Return (x, y) of the center of cell containing provided text 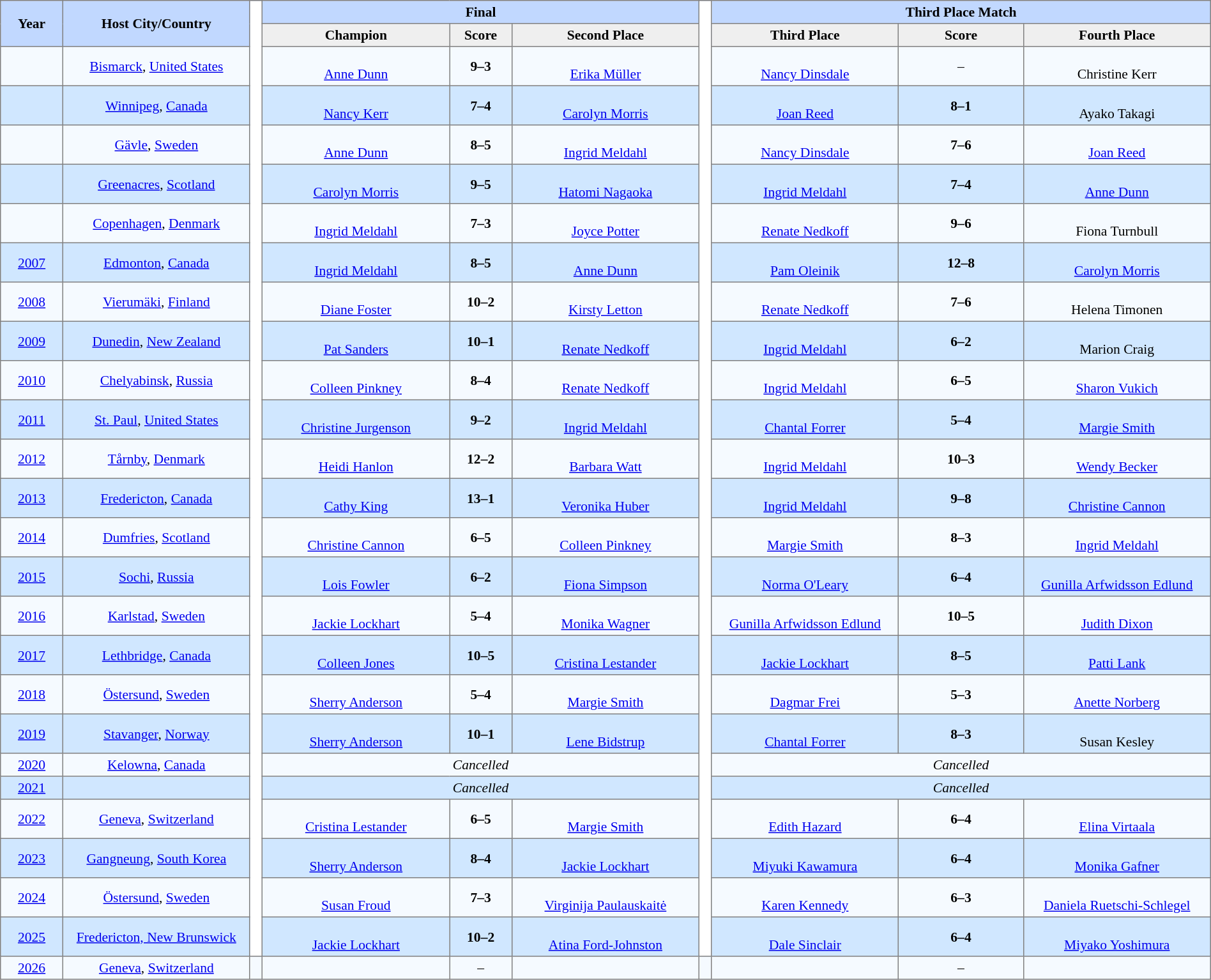
2020 (32, 765)
Kirsty Letton (605, 302)
Wendy Becker (1116, 459)
Miyuki Kawamura (805, 858)
Bismarck, United States (156, 66)
Erika Müller (605, 66)
6–3 (961, 898)
9–3 (481, 66)
Third Place (805, 35)
Pat Sanders (356, 341)
2018 (32, 695)
Atina Ford-Johnston (605, 937)
8–1 (961, 105)
Fourth Place (1116, 35)
9–2 (481, 419)
Ayako Takagi (1116, 105)
Dumfries, Scotland (156, 538)
Sharon Vukich (1116, 381)
5–3 (961, 695)
Monika Wagner (605, 616)
Fredericton, New Brunswick (156, 937)
Winnipeg, Canada (156, 105)
Susan Kesley (1116, 734)
2021 (32, 788)
Edith Hazard (805, 819)
Dunedin, New Zealand (156, 341)
Monika Gafner (1116, 858)
Third Place Match (961, 12)
2014 (32, 538)
Daniela Ruetschi-Schlegel (1116, 898)
Miyako Yoshimura (1116, 937)
Kelowna, Canada (156, 765)
Year (32, 24)
Barbara Watt (605, 459)
Dagmar Frei (805, 695)
2012 (32, 459)
Lethbridge, Canada (156, 655)
13–1 (481, 498)
Stavanger, Norway (156, 734)
Elina Virtaala (1116, 819)
St. Paul, United States (156, 419)
Patti Lank (1116, 655)
Norma O'Leary (805, 577)
2024 (32, 898)
Gangneung, South Korea (156, 858)
Fredericton, Canada (156, 498)
Karen Kennedy (805, 898)
Virginija Paulauskaitė (605, 898)
2017 (32, 655)
Heidi Hanlon (356, 459)
9–5 (481, 184)
Joyce Potter (605, 223)
Hatomi Nagaoka (605, 184)
Diane Foster (356, 302)
2013 (32, 498)
Copenhagen, Denmark (156, 223)
Fiona Turnbull (1116, 223)
Anette Norberg (1116, 695)
2015 (32, 577)
Karlstad, Sweden (156, 616)
2025 (32, 937)
Pam Oleinik (805, 262)
2010 (32, 381)
Judith Dixon (1116, 616)
2011 (32, 419)
Sochi, Russia (156, 577)
9–6 (961, 223)
Marion Craig (1116, 341)
Susan Froud (356, 898)
2008 (32, 302)
Christine Jurgenson (356, 419)
Host City/Country (156, 24)
Edmonton, Canada (156, 262)
9–8 (961, 498)
Lois Fowler (356, 577)
Tårnby, Denmark (156, 459)
2016 (32, 616)
Cathy King (356, 498)
Fiona Simpson (605, 577)
Veronika Huber (605, 498)
Lene Bidstrup (605, 734)
Helena Timonen (1116, 302)
Gävle, Sweden (156, 145)
Chelyabinsk, Russia (156, 381)
10–3 (961, 459)
Nancy Kerr (356, 105)
12–8 (961, 262)
2007 (32, 262)
Final (481, 12)
12–2 (481, 459)
Champion (356, 35)
2026 (32, 968)
Dale Sinclair (805, 937)
Second Place (605, 35)
Colleen Jones (356, 655)
2023 (32, 858)
Christine Kerr (1116, 66)
Greenacres, Scotland (156, 184)
2009 (32, 341)
2022 (32, 819)
2019 (32, 734)
Vierumäki, Finland (156, 302)
